Scan for the cell matching the given text and deliver its (x, y) coordinate at center. 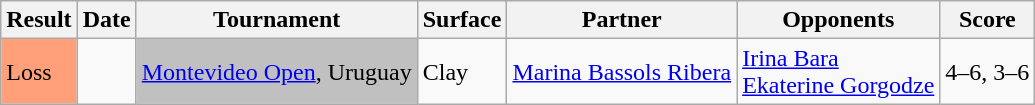
Result (39, 20)
Partner (622, 20)
Irina Bara Ekaterine Gorgodze (838, 72)
Montevideo Open, Uruguay (276, 72)
Marina Bassols Ribera (622, 72)
Tournament (276, 20)
Loss (39, 72)
Surface (462, 20)
4–6, 3–6 (988, 72)
Score (988, 20)
Opponents (838, 20)
Date (106, 20)
Clay (462, 72)
